Determine the (x, y) coordinate at the center of the cell enclosing the given text.  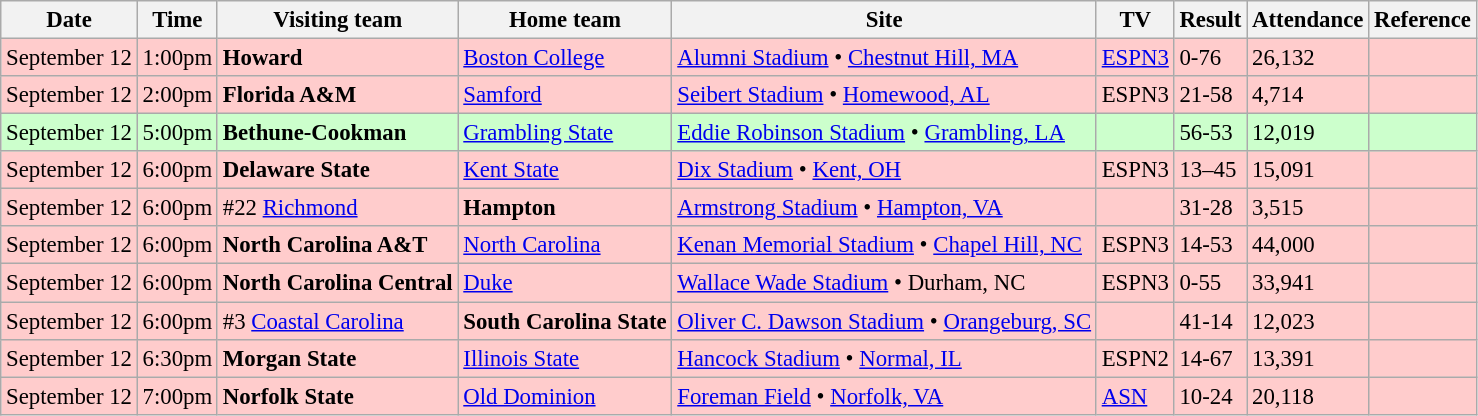
Eddie Robinson Stadium • Grambling, LA (884, 133)
Reference (1423, 20)
15,091 (1308, 170)
Alumni Stadium • Chestnut Hill, MA (884, 58)
12,023 (1308, 321)
13–45 (1210, 170)
Site (884, 20)
56-53 (1210, 133)
#3 Coastal Carolina (338, 321)
Norfolk State (338, 396)
10-24 (1210, 396)
Old Dominion (565, 396)
Bethune-Cookman (338, 133)
Duke (565, 283)
1:00pm (177, 58)
2:00pm (177, 95)
Armstrong Stadium • Hampton, VA (884, 208)
3,515 (1308, 208)
Florida A&M (338, 95)
Samford (565, 95)
Kent State (565, 170)
South Carolina State (565, 321)
Oliver C. Dawson Stadium • Orangeburg, SC (884, 321)
North Carolina Central (338, 283)
TV (1135, 20)
33,941 (1308, 283)
5:00pm (177, 133)
North Carolina (565, 245)
20,118 (1308, 396)
0-55 (1210, 283)
21-58 (1210, 95)
Attendance (1308, 20)
Foreman Field • Norfolk, VA (884, 396)
Boston College (565, 58)
31-28 (1210, 208)
Dix Stadium • Kent, OH (884, 170)
0-76 (1210, 58)
14-53 (1210, 245)
Visiting team (338, 20)
Hampton (565, 208)
ASN (1135, 396)
Result (1210, 20)
Howard (338, 58)
Date (69, 20)
Wallace Wade Stadium • Durham, NC (884, 283)
13,391 (1308, 358)
#22 Richmond (338, 208)
12,019 (1308, 133)
Kenan Memorial Stadium • Chapel Hill, NC (884, 245)
Illinois State (565, 358)
4,714 (1308, 95)
Seibert Stadium • Homewood, AL (884, 95)
ESPN2 (1135, 358)
Time (177, 20)
Hancock Stadium • Normal, IL (884, 358)
26,132 (1308, 58)
Grambling State (565, 133)
14-67 (1210, 358)
6:30pm (177, 358)
Morgan State (338, 358)
7:00pm (177, 396)
44,000 (1308, 245)
Home team (565, 20)
Delaware State (338, 170)
41-14 (1210, 321)
North Carolina A&T (338, 245)
